Determine the (X, Y) coordinate at the center of the cell enclosing the given text.  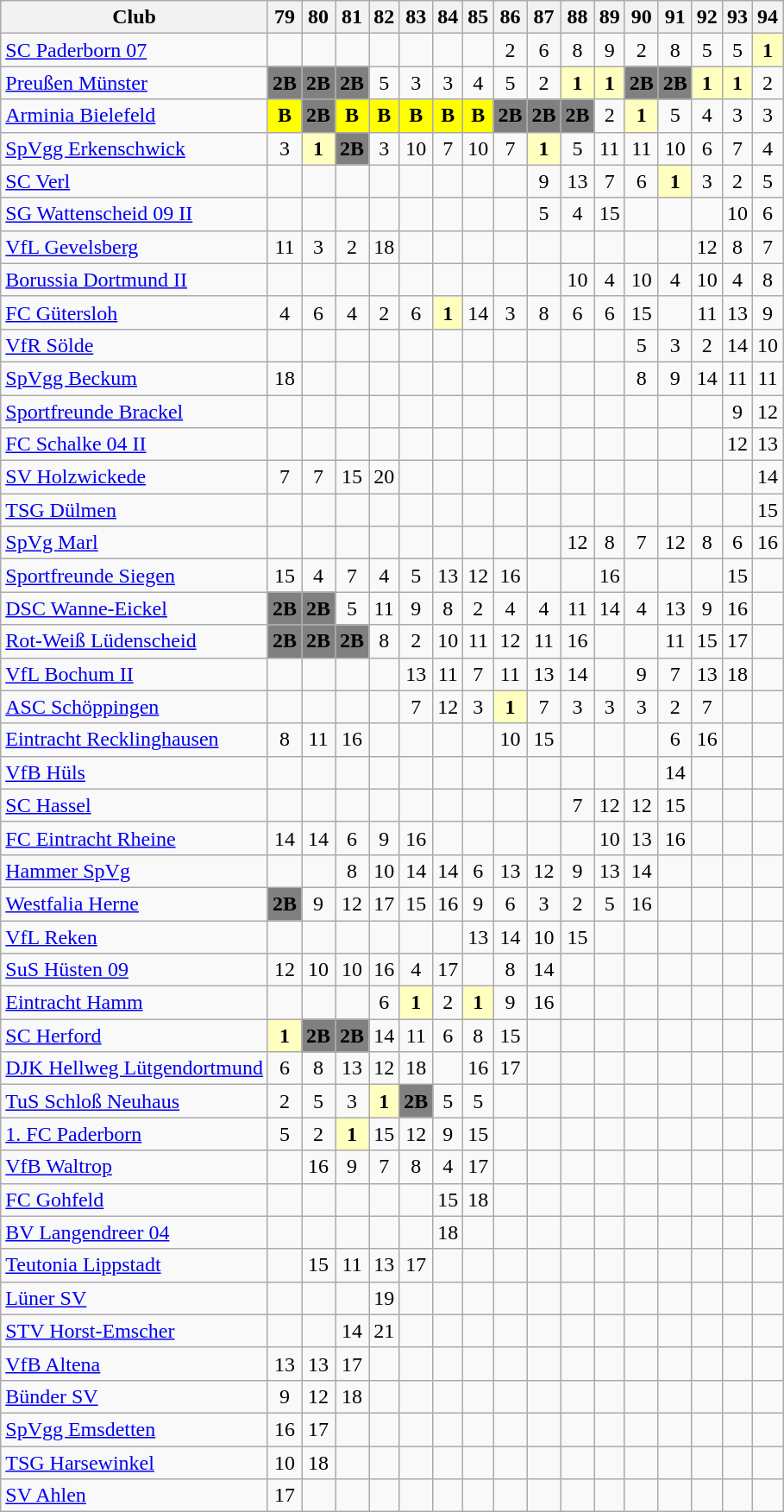
VfL Bochum II (135, 674)
FC Gütersloh (135, 312)
Sportfreunde Brackel (135, 412)
Borussia Dortmund II (135, 280)
SpVg Marl (135, 543)
19 (385, 1298)
88 (578, 17)
VfB Waltrop (135, 1167)
81 (352, 17)
VfB Altena (135, 1364)
93 (737, 17)
SC Paderborn 07 (135, 50)
Teutonia Lippstadt (135, 1265)
90 (642, 17)
Arminia Bielefeld (135, 116)
VfB Hüls (135, 772)
89 (609, 17)
SC Herford (135, 1036)
1. FC Paderborn (135, 1134)
Hammer SpVg (135, 871)
91 (674, 17)
VfL Gevelsberg (135, 247)
TSG Dülmen (135, 510)
SV Holzwickede (135, 477)
BV Langendreer 04 (135, 1232)
94 (768, 17)
SuS Hüsten 09 (135, 970)
SC Verl (135, 181)
VfL Reken (135, 936)
21 (385, 1331)
Eintracht Recklinghausen (135, 740)
FC Schalke 04 II (135, 444)
83 (416, 17)
SC Hassel (135, 805)
DSC Wanne-Eickel (135, 608)
SpVgg Erkenschwick (135, 148)
86 (511, 17)
80 (319, 17)
82 (385, 17)
87 (543, 17)
Club (135, 17)
79 (285, 17)
Rot-Weiß Lüdenscheid (135, 641)
Westfalia Herne (135, 904)
VfR Sölde (135, 345)
Sportfreunde Siegen (135, 576)
20 (385, 477)
SV Ahlen (135, 1496)
Lüner SV (135, 1298)
84 (448, 17)
TSG Harsewinkel (135, 1463)
85 (478, 17)
SpVgg Beckum (135, 378)
DJK Hellweg Lütgendortmund (135, 1068)
SpVgg Emsdetten (135, 1429)
STV Horst-Emscher (135, 1331)
TuS Schloß Neuhaus (135, 1101)
FC Gohfeld (135, 1200)
ASC Schöppingen (135, 707)
SG Wattenscheid 09 II (135, 214)
Preußen Münster (135, 83)
Eintracht Hamm (135, 1003)
92 (707, 17)
FC Eintracht Rheine (135, 838)
Bünder SV (135, 1396)
